From the cell containing the given text, extract its center point as [X, Y] coordinate. 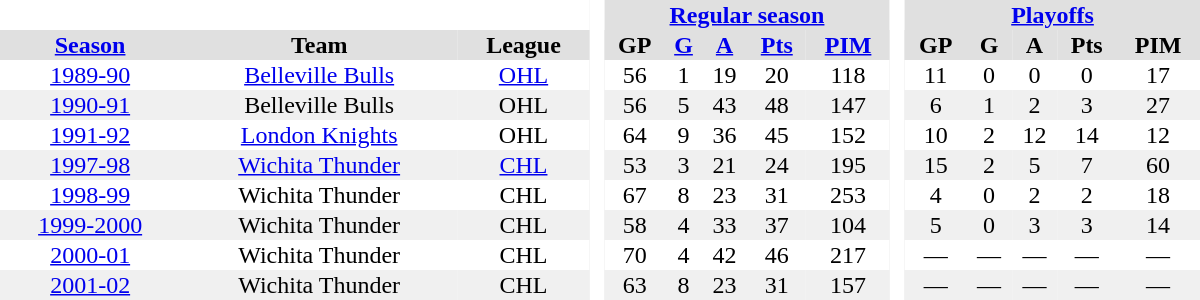
6 [936, 105]
2000-01 [90, 255]
195 [848, 165]
46 [776, 255]
League [524, 45]
18 [1158, 195]
1991-92 [90, 135]
10 [936, 135]
2001-02 [90, 285]
1997-98 [90, 165]
45 [776, 135]
217 [848, 255]
Season [90, 45]
36 [724, 135]
157 [848, 285]
60 [1158, 165]
9 [684, 135]
11 [936, 75]
58 [634, 225]
London Knights [319, 135]
Regular season [747, 15]
37 [776, 225]
Team [319, 45]
24 [776, 165]
1998-99 [90, 195]
67 [634, 195]
43 [724, 105]
48 [776, 105]
152 [848, 135]
63 [634, 285]
147 [848, 105]
64 [634, 135]
27 [1158, 105]
1990-91 [90, 105]
1999-2000 [90, 225]
118 [848, 75]
19 [724, 75]
17 [1158, 75]
70 [634, 255]
Playoffs [1052, 15]
53 [634, 165]
7 [1086, 165]
104 [848, 225]
1989-90 [90, 75]
20 [776, 75]
21 [724, 165]
253 [848, 195]
33 [724, 225]
42 [724, 255]
15 [936, 165]
